Return the (x, y) coordinate for the center point of the cell that contains the specified text.  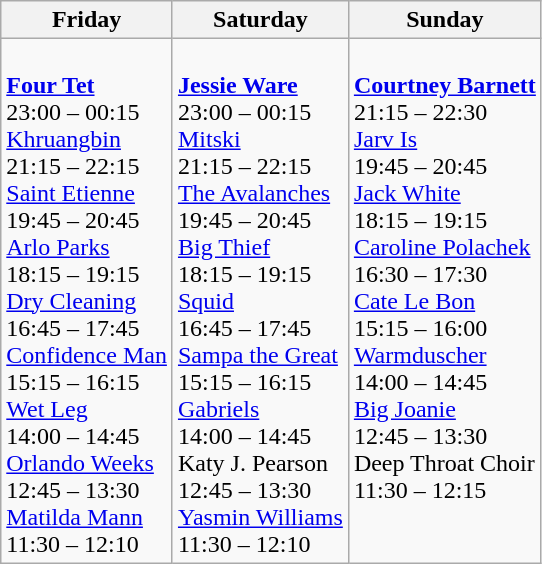
Friday (87, 20)
Saturday (260, 20)
Sunday (444, 20)
